Locate the cell with the specified text and output its (x, y) center coordinate. 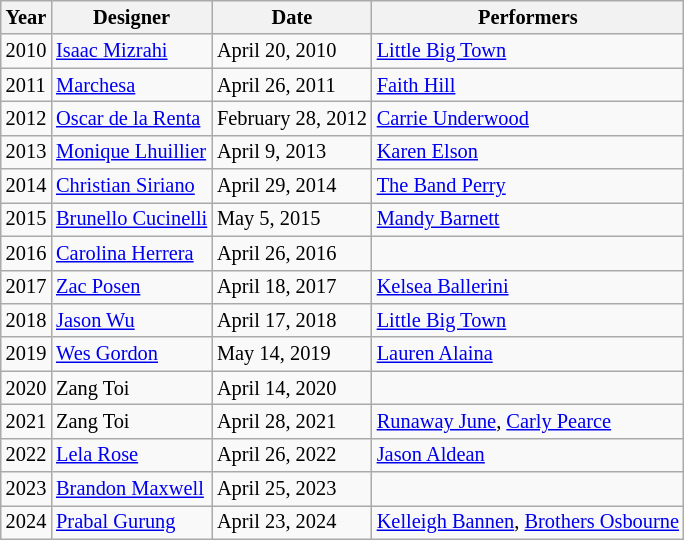
2024 (26, 522)
Designer (132, 17)
2015 (26, 219)
Kelleigh Bannen, Brothers Osbourne (528, 522)
Faith Hill (528, 85)
April 26, 2016 (292, 253)
April 18, 2017 (292, 287)
2022 (26, 455)
2011 (26, 85)
Date (292, 17)
April 26, 2011 (292, 85)
Kelsea Ballerini (528, 287)
The Band Perry (528, 186)
May 5, 2015 (292, 219)
Jason Wu (132, 320)
April 29, 2014 (292, 186)
2023 (26, 489)
Carolina Herrera (132, 253)
2014 (26, 186)
April 28, 2021 (292, 421)
2018 (26, 320)
Zac Posen (132, 287)
Brandon Maxwell (132, 489)
April 9, 2013 (292, 152)
2016 (26, 253)
April 17, 2018 (292, 320)
April 26, 2022 (292, 455)
Jason Aldean (528, 455)
Runaway June, Carly Pearce (528, 421)
Performers (528, 17)
Isaac Mizrahi (132, 51)
Marchesa (132, 85)
2012 (26, 118)
2010 (26, 51)
2020 (26, 388)
Christian Siriano (132, 186)
Brunello Cucinelli (132, 219)
Karen Elson (528, 152)
2017 (26, 287)
Wes Gordon (132, 354)
2019 (26, 354)
April 20, 2010 (292, 51)
Prabal Gurung (132, 522)
2013 (26, 152)
April 23, 2024 (292, 522)
Year (26, 17)
February 28, 2012 (292, 118)
Lauren Alaina (528, 354)
Carrie Underwood (528, 118)
May 14, 2019 (292, 354)
April 14, 2020 (292, 388)
2021 (26, 421)
Mandy Barnett (528, 219)
Lela Rose (132, 455)
April 25, 2023 (292, 489)
Oscar de la Renta (132, 118)
Monique Lhuillier (132, 152)
